Search for the cell housing the specified text and yield its (x, y) center coordinate. 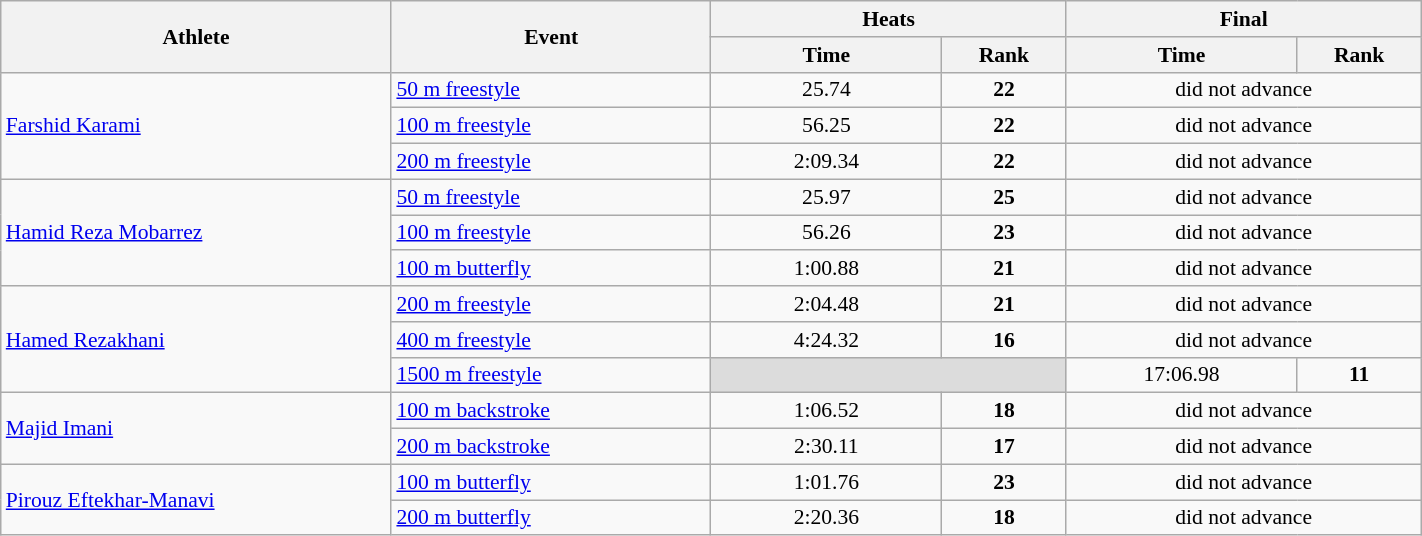
Heats (888, 19)
200 m backstroke (551, 447)
25.74 (826, 90)
16 (1004, 340)
Final (1244, 19)
1:01.76 (826, 482)
Hamed Rezakhani (196, 340)
Athlete (196, 36)
1500 m freestyle (551, 375)
2:09.34 (826, 162)
25 (1004, 197)
56.25 (826, 126)
2:04.48 (826, 304)
100 m backstroke (551, 411)
1:00.88 (826, 269)
2:30.11 (826, 447)
4:24.32 (826, 340)
Hamid Reza Mobarrez (196, 232)
17 (1004, 447)
Farshid Karami (196, 126)
17:06.98 (1182, 375)
2:20.36 (826, 518)
56.26 (826, 233)
25.97 (826, 197)
Pirouz Eftekhar-Manavi (196, 500)
400 m freestyle (551, 340)
11 (1359, 375)
Event (551, 36)
200 m butterfly (551, 518)
Majid Imani (196, 428)
1:06.52 (826, 411)
